Locate the cell with the specified text and output its [X, Y] center coordinate. 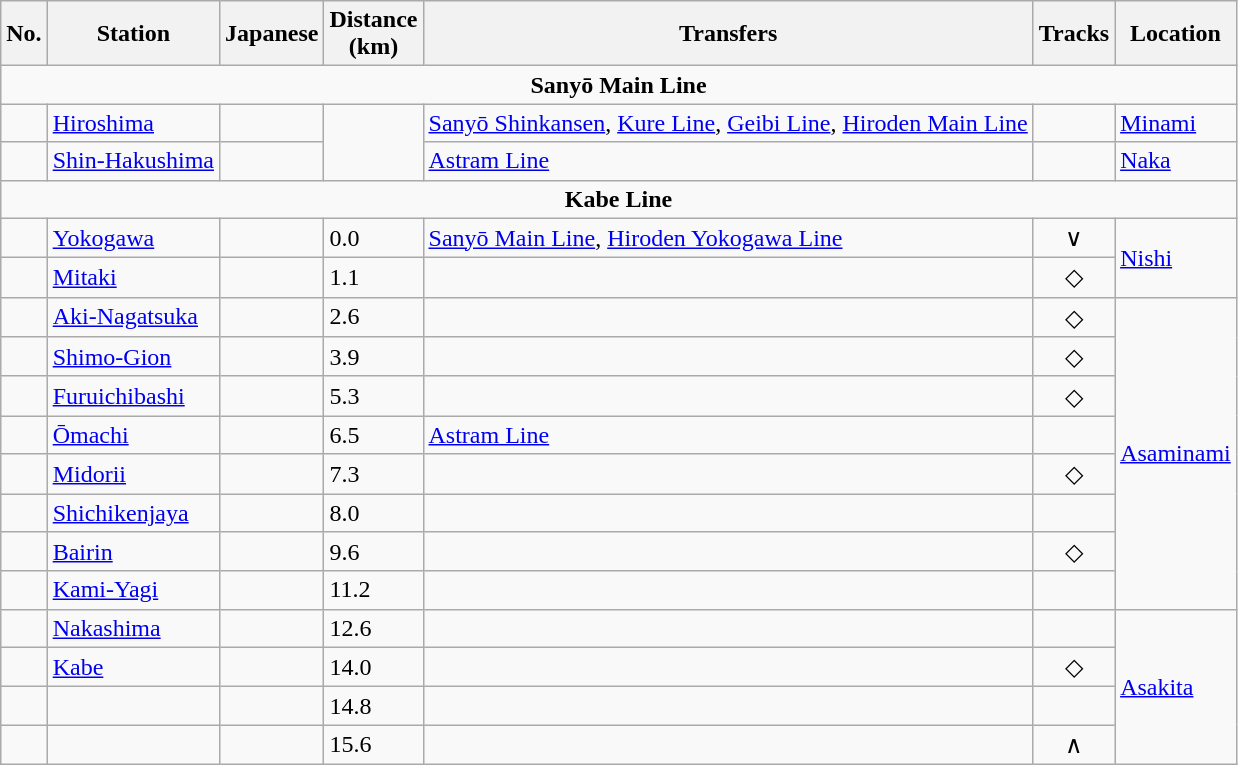
Location [1176, 34]
∧ [1074, 745]
Transfers [728, 34]
Mitaki [133, 278]
14.8 [374, 706]
Distance(km) [374, 34]
12.6 [374, 628]
8.0 [374, 513]
3.9 [374, 357]
Nishi [1176, 258]
Midorii [133, 474]
5.3 [374, 396]
Sanyō Main Line, Hiroden Yokogawa Line [728, 238]
14.0 [374, 667]
Furuichibashi [133, 396]
Ōmachi [133, 435]
Station [133, 34]
2.6 [374, 317]
Sanyō Shinkansen, Kure Line, Geibi Line, Hiroden Main Line [728, 123]
Kami-Yagi [133, 590]
Naka [1176, 161]
Asakita [1176, 686]
7.3 [374, 474]
Hiroshima [133, 123]
Shichikenjaya [133, 513]
6.5 [374, 435]
0.0 [374, 238]
Shimo-Gion [133, 357]
Yokogawa [133, 238]
1.1 [374, 278]
Minami [1176, 123]
Kabe [133, 667]
Tracks [1074, 34]
∨ [1074, 238]
15.6 [374, 745]
9.6 [374, 552]
Asaminami [1176, 453]
Shin-Hakushima [133, 161]
Aki-Nagatsuka [133, 317]
Kabe Line [619, 199]
11.2 [374, 590]
Japanese [272, 34]
Sanyō Main Line [619, 85]
Bairin [133, 552]
Nakashima [133, 628]
No. [24, 34]
